Return (X, Y) of the center of cell containing provided text 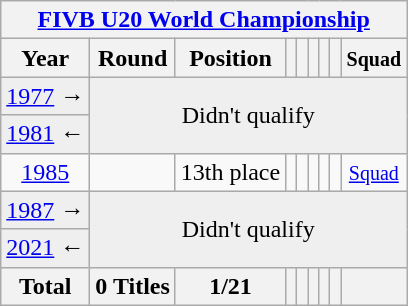
1977 → (46, 96)
1981 ← (46, 134)
1987 → (46, 210)
13th place (230, 172)
1/21 (230, 286)
Year (46, 58)
Position (230, 58)
FIVB U20 World Championship (204, 20)
1985 (46, 172)
0 Titles (133, 286)
2021 ← (46, 248)
Total (46, 286)
Round (133, 58)
